Output the [X, Y] coordinate of the center of the cell containing the given text.  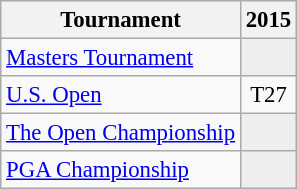
U.S. Open [121, 95]
Tournament [121, 20]
Masters Tournament [121, 58]
PGA Championship [121, 170]
T27 [268, 95]
The Open Championship [121, 133]
2015 [268, 20]
